Scan for the cell matching the given text and deliver its (X, Y) coordinate at center. 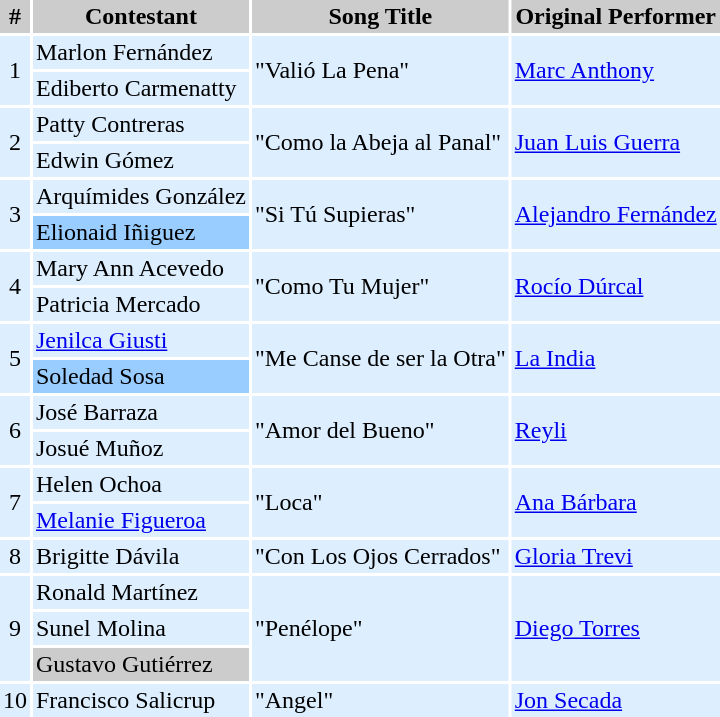
Ana Bárbara (616, 502)
3 (15, 214)
Elionaid Iñiguez (141, 232)
6 (15, 430)
Edwin Gómez (141, 160)
Marc Anthony (616, 70)
Alejandro Fernández (616, 214)
"Como la Abeja al Panal" (380, 142)
"Con Los Ojos Cerrados" (380, 556)
8 (15, 556)
"Valió La Pena" (380, 70)
Soledad Sosa (141, 376)
Sunel Molina (141, 628)
7 (15, 502)
10 (15, 700)
Mary Ann Acevedo (141, 268)
Jenilca Giusti (141, 340)
Juan Luis Guerra (616, 142)
Diego Torres (616, 628)
Ediberto Carmenatty (141, 88)
Ronald Martínez (141, 592)
La India (616, 358)
Brigitte Dávila (141, 556)
"Si Tú Supieras" (380, 214)
5 (15, 358)
"Amor del Bueno" (380, 430)
9 (15, 628)
Patty Contreras (141, 124)
Arquímides González (141, 196)
4 (15, 286)
Reyli (616, 430)
"Penélope" (380, 628)
"Loca" (380, 502)
Original Performer (616, 16)
Song Title (380, 16)
Jon Secada (616, 700)
1 (15, 70)
"Como Tu Mujer" (380, 286)
2 (15, 142)
Rocío Dúrcal (616, 286)
Contestant (141, 16)
Francisco Salicrup (141, 700)
Melanie Figueroa (141, 520)
"Angel" (380, 700)
Helen Ochoa (141, 484)
Marlon Fernández (141, 52)
José Barraza (141, 412)
# (15, 16)
Patricia Mercado (141, 304)
Josué Muñoz (141, 448)
"Me Canse de ser la Otra" (380, 358)
Gloria Trevi (616, 556)
Gustavo Gutiérrez (141, 664)
